Return [x, y] of the center of cell containing provided text 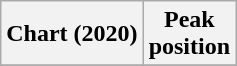
Chart (2020) [72, 34]
Peakposition [189, 34]
